Find where the given text appears and provide that cell's center as [X, Y] coordinate. 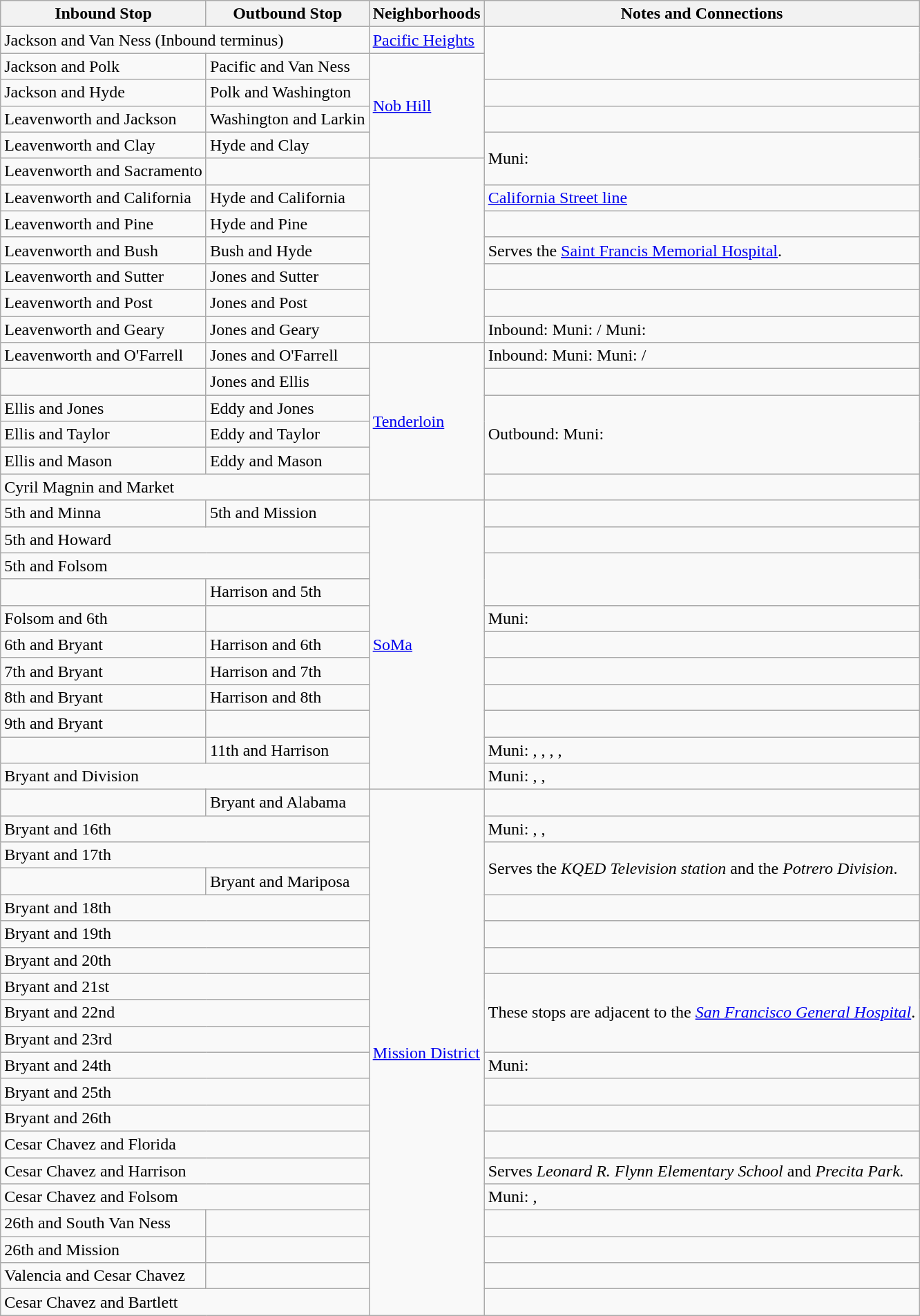
Bryant and 21st [185, 986]
Bryant and 25th [185, 1091]
Bryant and Division [185, 776]
Ellis and Taylor [104, 435]
Bryant and 23rd [185, 1039]
Muni: , , , , [702, 750]
5th and Minna [104, 513]
Harrison and 6th [287, 645]
Valencia and Cesar Chavez [104, 1276]
These stops are adjacent to the San Francisco General Hospital. [702, 1013]
Jackson and Hyde [104, 93]
6th and Bryant [104, 645]
Jones and O'Farrell [287, 356]
Leavenworth and Jackson [104, 119]
Hyde and Pine [287, 224]
9th and Bryant [104, 723]
Jones and Geary [287, 330]
8th and Bryant [104, 697]
Hyde and California [287, 198]
5th and Mission [287, 513]
Nob Hill [427, 106]
Leavenworth and Sacramento [104, 171]
Leavenworth and Clay [104, 145]
Pacific and Van Ness [287, 66]
Harrison and 8th [287, 697]
California Street line [702, 198]
7th and Bryant [104, 671]
Cyril Magnin and Market [185, 487]
Leavenworth and Bush [104, 250]
Eddy and Jones [287, 408]
26th and Mission [104, 1250]
Hyde and Clay [287, 145]
SoMa [427, 645]
Cesar Chavez and Harrison [185, 1171]
Jones and Post [287, 303]
Washington and Larkin [287, 119]
Leavenworth and Post [104, 303]
Pacific Heights [427, 40]
Leavenworth and O'Farrell [104, 356]
Outbound: Muni: [702, 435]
Leavenworth and Sutter [104, 276]
Jones and Sutter [287, 276]
Inbound: Muni: / Muni: [702, 330]
Cesar Chavez and Folsom [185, 1197]
Jones and Ellis [287, 382]
Bryant and Alabama [287, 803]
5th and Folsom [185, 566]
Cesar Chavez and Bartlett [185, 1302]
Harrison and 7th [287, 671]
Jackson and Van Ness (Inbound terminus) [185, 40]
11th and Harrison [287, 750]
Tenderloin [427, 421]
Bryant and 24th [185, 1065]
Folsom and 6th [104, 618]
5th and Howard [185, 540]
Neighborhoods [427, 14]
Mission District [427, 1053]
Bryant and 19th [185, 934]
Ellis and Mason [104, 461]
Harrison and 5th [287, 592]
Muni: , [702, 1197]
Cesar Chavez and Florida [185, 1144]
Serves the KQED Television station and the Potrero Division. [702, 868]
Bush and Hyde [287, 250]
Inbound: Muni: Muni: / [702, 356]
Ellis and Jones [104, 408]
Bryant and 20th [185, 960]
Bryant and 26th [185, 1118]
26th and South Van Ness [104, 1223]
Bryant and 16th [185, 829]
Bryant and 18th [185, 908]
Eddy and Taylor [287, 435]
Bryant and Mariposa [287, 881]
Eddy and Mason [287, 461]
Polk and Washington [287, 93]
Inbound Stop [104, 14]
Notes and Connections [702, 14]
Jackson and Polk [104, 66]
Bryant and 22nd [185, 1013]
Leavenworth and Geary [104, 330]
Leavenworth and California [104, 198]
Bryant and 17th [185, 855]
Leavenworth and Pine [104, 224]
Serves the Saint Francis Memorial Hospital. [702, 250]
Serves Leonard R. Flynn Elementary School and Precita Park. [702, 1171]
Outbound Stop [287, 14]
